Return [X, Y] of the center of cell containing provided text 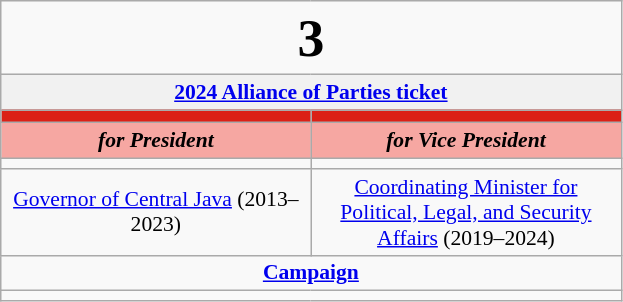
2024 Alliance of Parties ticket [311, 92]
for President [156, 141]
3 [311, 38]
Coordinating Minister for Political, Legal, and Security Affairs (2019–2024) [466, 212]
for Vice President [466, 141]
Governor of Central Java (2013–2023) [156, 212]
Campaign [311, 273]
